From the cell containing the given text, extract its center point as [X, Y] coordinate. 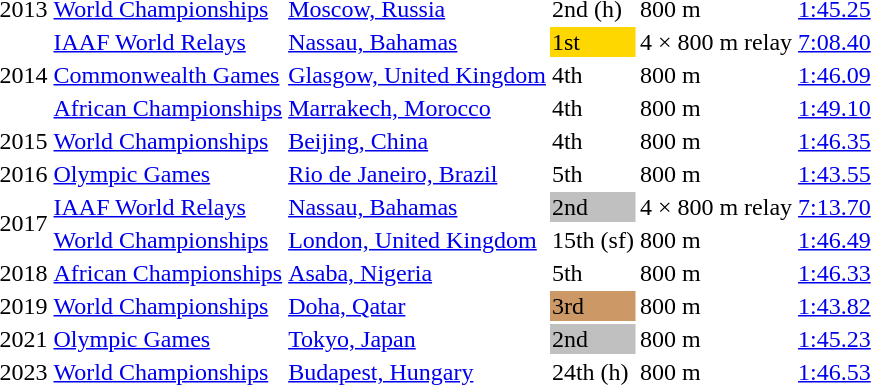
Beijing, China [418, 141]
Doha, Qatar [418, 306]
Commonwealth Games [168, 75]
Asaba, Nigeria [418, 273]
Marrakech, Morocco [418, 108]
Glasgow, United Kingdom [418, 75]
London, United Kingdom [418, 240]
3rd [592, 306]
15th (sf) [592, 240]
Tokyo, Japan [418, 339]
Rio de Janeiro, Brazil [418, 174]
1st [592, 42]
